Pinpoint the cell where the given text exists, returning its [x, y] midpoint coordinate. 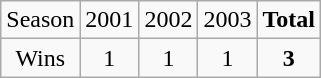
3 [289, 58]
Wins [40, 58]
Total [289, 20]
2003 [228, 20]
Season [40, 20]
2001 [110, 20]
2002 [168, 20]
